Return the [x, y] coordinate for the center point of the cell that contains the specified text.  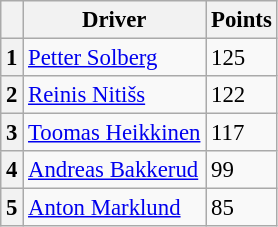
1 [12, 58]
122 [242, 95]
3 [12, 133]
Points [242, 20]
Andreas Bakkerud [114, 170]
Reinis Nitišs [114, 95]
Toomas Heikkinen [114, 133]
125 [242, 58]
117 [242, 133]
Driver [114, 20]
Anton Marklund [114, 208]
Petter Solberg [114, 58]
5 [12, 208]
85 [242, 208]
99 [242, 170]
2 [12, 95]
4 [12, 170]
